Find where the given text appears and provide that cell's center as [x, y] coordinate. 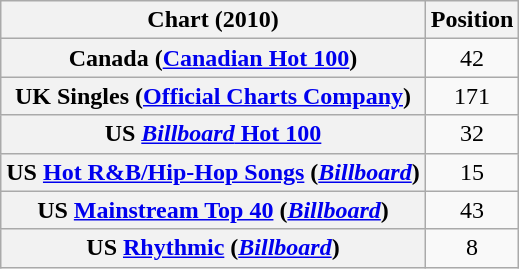
15 [472, 172]
US Mainstream Top 40 (Billboard) [213, 210]
Chart (2010) [213, 20]
Position [472, 20]
US Rhythmic (Billboard) [213, 248]
42 [472, 58]
32 [472, 134]
8 [472, 248]
US Hot R&B/Hip-Hop Songs (Billboard) [213, 172]
US Billboard Hot 100 [213, 134]
171 [472, 96]
Canada (Canadian Hot 100) [213, 58]
43 [472, 210]
UK Singles (Official Charts Company) [213, 96]
